For the text-containing cell, return its midpoint in (X, Y) coordinate format. 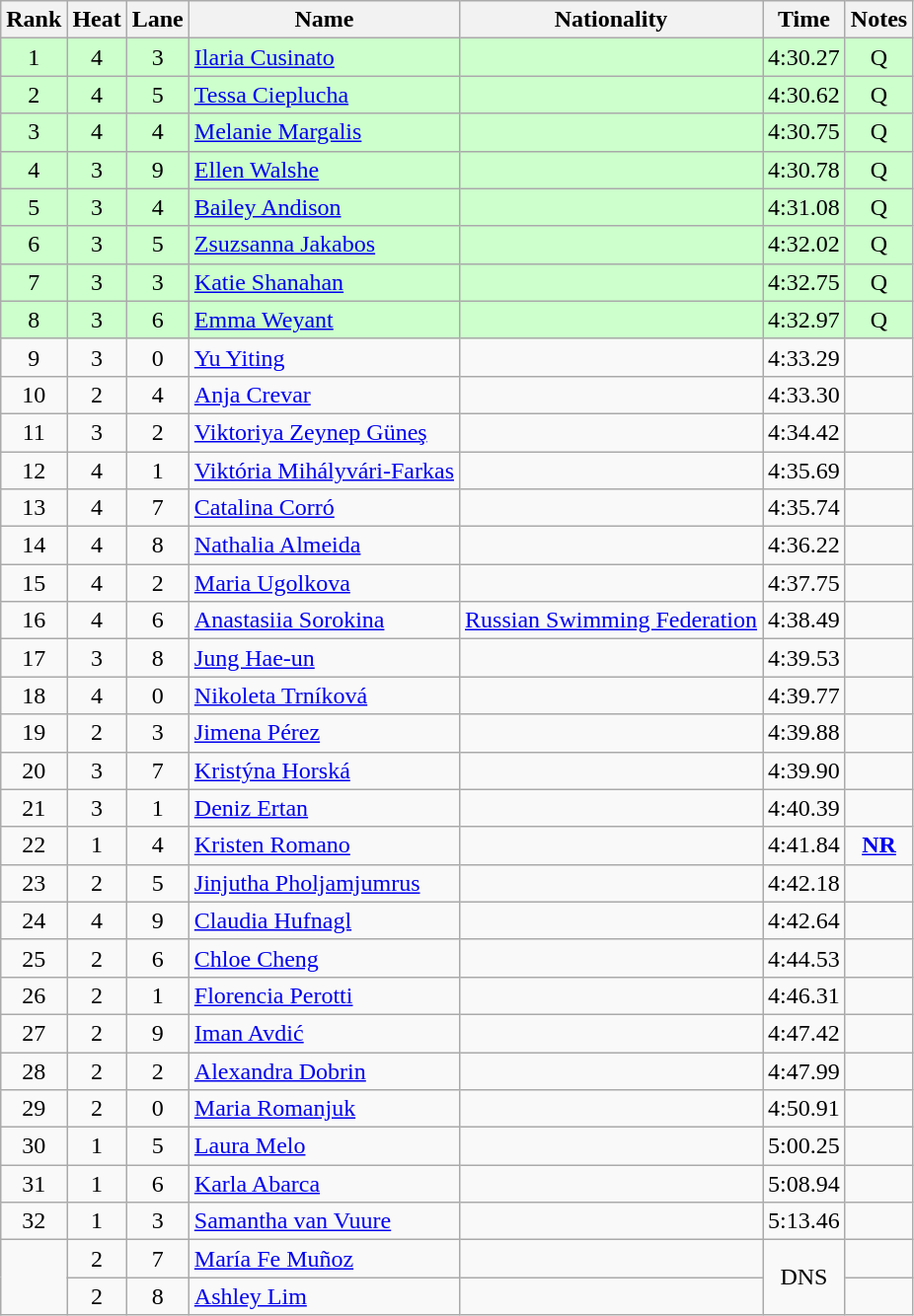
Time (804, 20)
DNS (804, 1278)
11 (34, 432)
17 (34, 658)
Nikoleta Trníková (324, 695)
Heat (97, 20)
4:46.31 (804, 995)
13 (34, 508)
20 (34, 770)
5:08.94 (804, 1184)
Ashley Lim (324, 1296)
4:41.84 (804, 845)
4:38.49 (804, 621)
Deniz Ertan (324, 808)
4:50.91 (804, 1109)
Claudia Hufnagl (324, 920)
10 (34, 395)
Tessa Cieplucha (324, 95)
5:13.46 (804, 1221)
12 (34, 471)
Katie Shanahan (324, 282)
NR (878, 845)
31 (34, 1184)
4:30.75 (804, 132)
4:42.18 (804, 883)
Samantha van Vuure (324, 1221)
4:40.39 (804, 808)
Lane (158, 20)
22 (34, 845)
Kristýna Horská (324, 770)
24 (34, 920)
14 (34, 546)
5:00.25 (804, 1146)
Karla Abarca (324, 1184)
16 (34, 621)
Anastasiia Sorokina (324, 621)
4:35.69 (804, 471)
Iman Avdić (324, 1033)
26 (34, 995)
19 (34, 733)
18 (34, 695)
28 (34, 1070)
4:34.42 (804, 432)
4:32.97 (804, 320)
Jung Hae-un (324, 658)
María Fe Muñoz (324, 1259)
30 (34, 1146)
4:39.90 (804, 770)
Alexandra Dobrin (324, 1070)
4:32.75 (804, 282)
Nathalia Almeida (324, 546)
21 (34, 808)
Maria Ugolkova (324, 583)
Viktoriya Zeynep Güneş (324, 432)
Melanie Margalis (324, 132)
Emma Weyant (324, 320)
Kristen Romano (324, 845)
23 (34, 883)
32 (34, 1221)
4:35.74 (804, 508)
Yu Yiting (324, 357)
Jimena Pérez (324, 733)
4:32.02 (804, 245)
27 (34, 1033)
Notes (878, 20)
Chloe Cheng (324, 958)
Ilaria Cusinato (324, 57)
4:30.78 (804, 170)
4:44.53 (804, 958)
4:39.88 (804, 733)
4:33.29 (804, 357)
Name (324, 20)
Catalina Corró (324, 508)
Anja Crevar (324, 395)
4:30.62 (804, 95)
25 (34, 958)
Maria Romanjuk (324, 1109)
4:30.27 (804, 57)
29 (34, 1109)
4:31.08 (804, 207)
15 (34, 583)
Bailey Andison (324, 207)
4:42.64 (804, 920)
4:33.30 (804, 395)
4:37.75 (804, 583)
Jinjutha Pholjamjumrus (324, 883)
Zsuzsanna Jakabos (324, 245)
Laura Melo (324, 1146)
4:39.53 (804, 658)
Ellen Walshe (324, 170)
Russian Swimming Federation (612, 621)
4:39.77 (804, 695)
Viktória Mihályvári-Farkas (324, 471)
Florencia Perotti (324, 995)
4:47.42 (804, 1033)
4:36.22 (804, 546)
4:47.99 (804, 1070)
Nationality (612, 20)
Rank (34, 20)
